Scan for the cell matching the given text and deliver its (X, Y) coordinate at center. 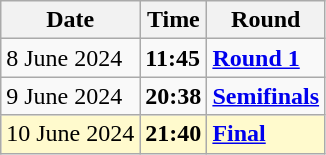
Semifinals (266, 96)
21:40 (174, 134)
20:38 (174, 96)
Date (70, 20)
Round (266, 20)
11:45 (174, 58)
Time (174, 20)
8 June 2024 (70, 58)
10 June 2024 (70, 134)
Final (266, 134)
Round 1 (266, 58)
9 June 2024 (70, 96)
